Detect which cell encompasses the target text, then output its (X, Y) center coordinate. 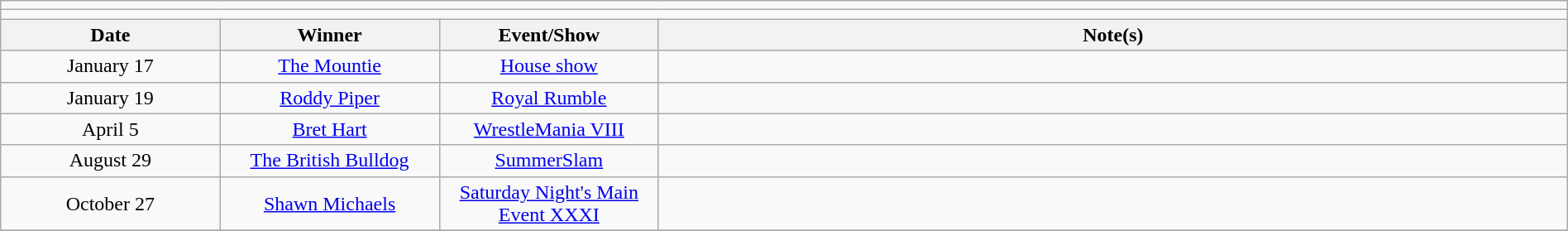
Event/Show (549, 35)
WrestleMania VIII (549, 129)
Bret Hart (329, 129)
October 27 (111, 204)
Shawn Michaels (329, 204)
House show (549, 66)
Winner (329, 35)
Saturday Night's Main Event XXXI (549, 204)
Date (111, 35)
Royal Rumble (549, 98)
The Mountie (329, 66)
January 17 (111, 66)
Note(s) (1113, 35)
The British Bulldog (329, 161)
January 19 (111, 98)
August 29 (111, 161)
SummerSlam (549, 161)
April 5 (111, 129)
Roddy Piper (329, 98)
